Capture the cell that displays the provided text and extract its (X, Y) central coordinate. 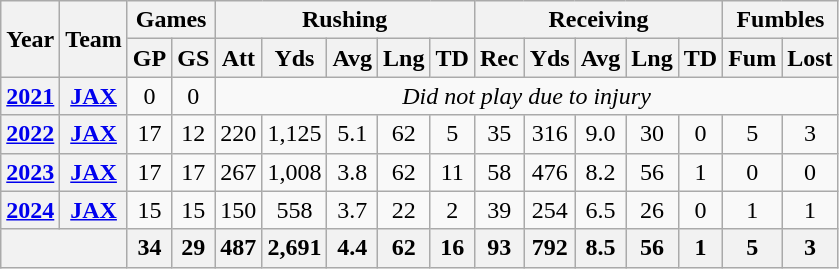
8.2 (600, 172)
26 (652, 210)
267 (238, 172)
487 (238, 248)
792 (550, 248)
3.7 (352, 210)
2021 (30, 96)
Did not play due to injury (526, 96)
2023 (30, 172)
8.5 (600, 248)
12 (194, 134)
1,008 (294, 172)
2024 (30, 210)
GP (149, 58)
254 (550, 210)
34 (149, 248)
5.1 (352, 134)
Att (238, 58)
2,691 (294, 248)
3.8 (352, 172)
2022 (30, 134)
316 (550, 134)
9.0 (600, 134)
476 (550, 172)
Fum (752, 58)
35 (499, 134)
4.4 (352, 248)
39 (499, 210)
150 (238, 210)
1,125 (294, 134)
220 (238, 134)
29 (194, 248)
558 (294, 210)
2 (452, 210)
Lost (810, 58)
58 (499, 172)
Year (30, 39)
Fumbles (780, 20)
GS (194, 58)
11 (452, 172)
Games (170, 20)
16 (452, 248)
Rushing (345, 20)
30 (652, 134)
22 (404, 210)
Rec (499, 58)
6.5 (600, 210)
Team (94, 39)
93 (499, 248)
Receiving (598, 20)
